Return the [X, Y] coordinate for the center point of the cell that contains the specified text.  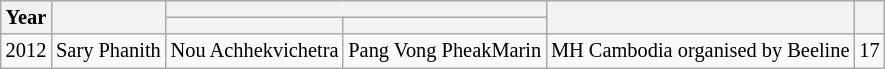
2012 [26, 51]
Year [26, 17]
17 [869, 51]
MH Cambodia organised by Beeline [700, 51]
Nou Achhekvichetra [255, 51]
Sary Phanith [108, 51]
Pang Vong PheakMarin [444, 51]
